Search for the cell housing the specified text and yield its (x, y) center coordinate. 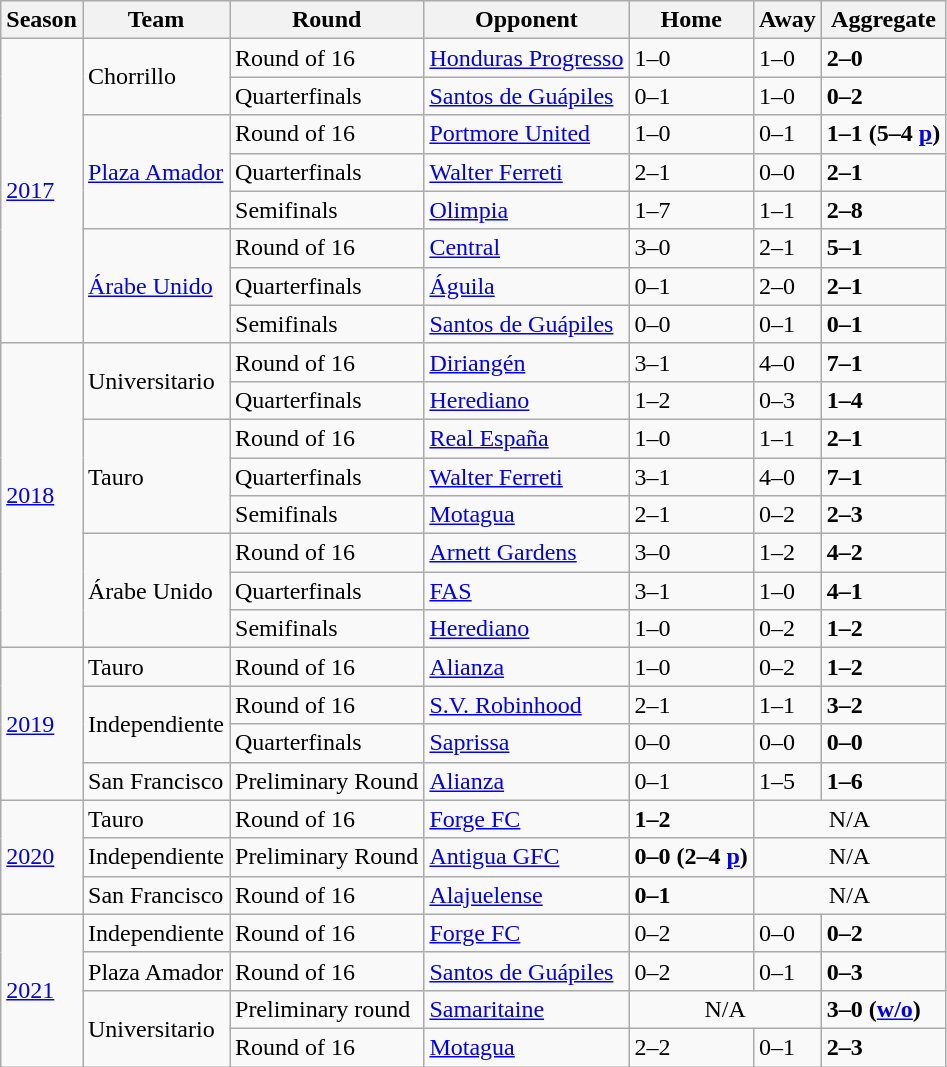
Saprissa (526, 743)
Opponent (526, 20)
4–1 (883, 591)
Real España (526, 438)
Season (42, 20)
Chorrillo (156, 77)
FAS (526, 591)
3–0 (w/o) (883, 1009)
Olimpia (526, 210)
Preliminary round (327, 1009)
1–1 (5–4 p) (883, 134)
Águila (526, 286)
2–8 (883, 210)
Team (156, 20)
2–2 (691, 1047)
Portmore United (526, 134)
0–0 (2–4 p) (691, 857)
Central (526, 248)
Alajuelense (526, 895)
Round (327, 20)
Honduras Progresso (526, 58)
2018 (42, 495)
Home (691, 20)
S.V. Robinhood (526, 705)
5–1 (883, 248)
2021 (42, 990)
1–6 (883, 781)
2020 (42, 857)
3–2 (883, 705)
1–5 (787, 781)
Samaritaine (526, 1009)
4–2 (883, 553)
1–4 (883, 400)
Away (787, 20)
Aggregate (883, 20)
2017 (42, 191)
2019 (42, 724)
Arnett Gardens (526, 553)
Diriangén (526, 362)
1–7 (691, 210)
Antigua GFC (526, 857)
